Find where the given text appears and provide that cell's center as [X, Y] coordinate. 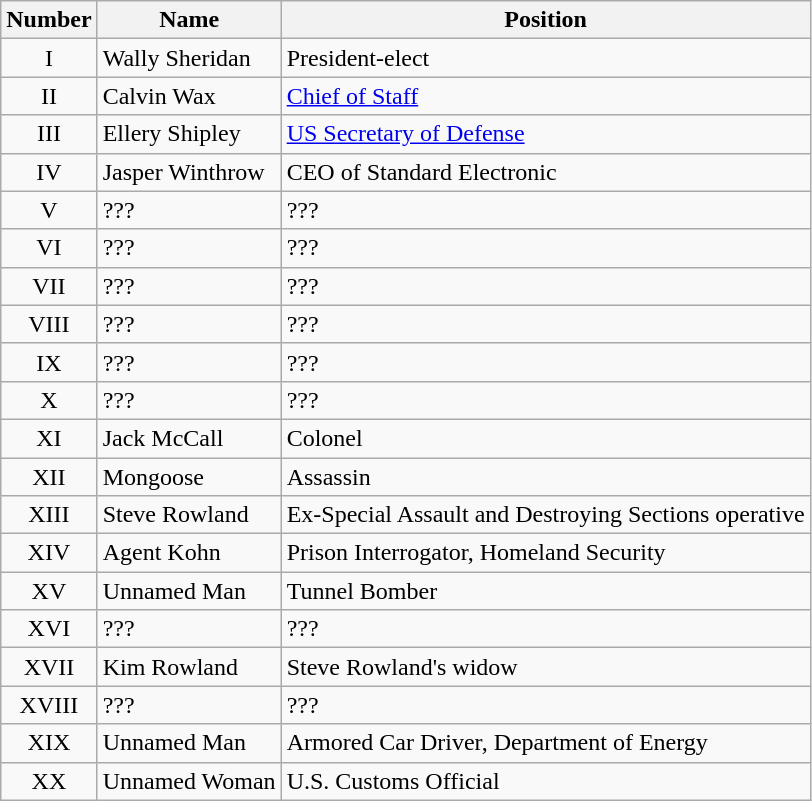
IV [49, 172]
XX [49, 781]
Jack McCall [189, 438]
V [49, 210]
II [49, 96]
VII [49, 286]
Prison Interrogator, Homeland Security [546, 553]
X [49, 400]
Agent Kohn [189, 553]
Tunnel Bomber [546, 591]
XVII [49, 667]
XIV [49, 553]
VIII [49, 324]
Ellery Shipley [189, 134]
Armored Car Driver, Department of Energy [546, 743]
Ex-Special Assault and Destroying Sections operative [546, 515]
XIX [49, 743]
Mongoose [189, 477]
Assassin [546, 477]
XVIII [49, 705]
Kim Rowland [189, 667]
VI [49, 248]
Unnamed Woman [189, 781]
Steve Rowland [189, 515]
XII [49, 477]
CEO of Standard Electronic [546, 172]
Chief of Staff [546, 96]
XV [49, 591]
Name [189, 20]
Position [546, 20]
III [49, 134]
XIII [49, 515]
XI [49, 438]
Wally Sheridan [189, 58]
Steve Rowland's widow [546, 667]
Colonel [546, 438]
President-elect [546, 58]
Number [49, 20]
Jasper Winthrow [189, 172]
I [49, 58]
US Secretary of Defense [546, 134]
Calvin Wax [189, 96]
IX [49, 362]
U.S. Customs Official [546, 781]
XVI [49, 629]
